Pinpoint the cell where the given text exists, returning its [X, Y] midpoint coordinate. 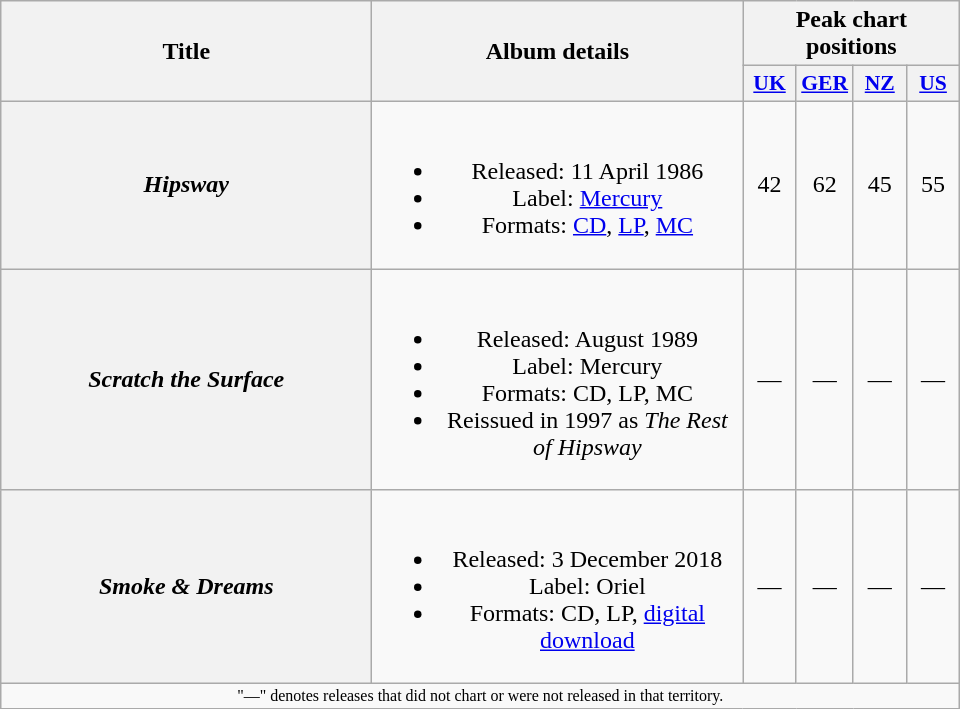
Smoke & Dreams [186, 587]
Hipsway [186, 184]
42 [770, 184]
45 [880, 184]
Released: August 1989Label: MercuryFormats: CD, LP, MCReissued in 1997 as The Rest of Hipsway [558, 378]
GER [824, 84]
US [932, 84]
Peak chart positions [852, 34]
Released: 3 December 2018Label: OrielFormats: CD, LP, digital download [558, 587]
Album details [558, 52]
UK [770, 84]
NZ [880, 84]
62 [824, 184]
Scratch the Surface [186, 378]
55 [932, 184]
"—" denotes releases that did not chart or were not released in that territory. [480, 696]
Title [186, 52]
Released: 11 April 1986Label: MercuryFormats: CD, LP, MC [558, 184]
